Return (x, y) of the center of cell containing provided text 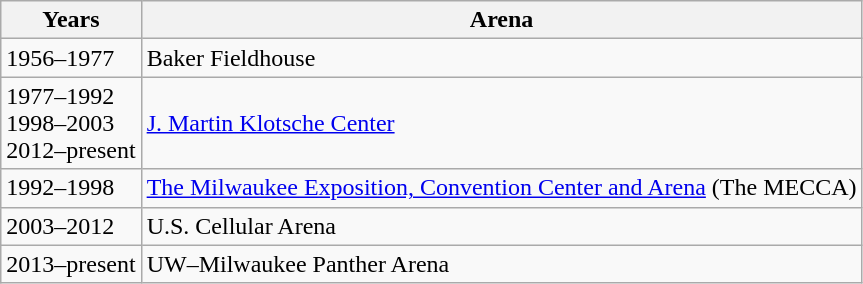
The Milwaukee Exposition, Convention Center and Arena (The MECCA) (502, 188)
Years (71, 20)
Arena (502, 20)
UW–Milwaukee Panther Arena (502, 264)
Baker Fieldhouse (502, 58)
1956–1977 (71, 58)
1977–19921998–20032012–present (71, 123)
J. Martin Klotsche Center (502, 123)
2003–2012 (71, 226)
2013–present (71, 264)
U.S. Cellular Arena (502, 226)
1992–1998 (71, 188)
